For the text-containing cell, return its midpoint in [x, y] coordinate format. 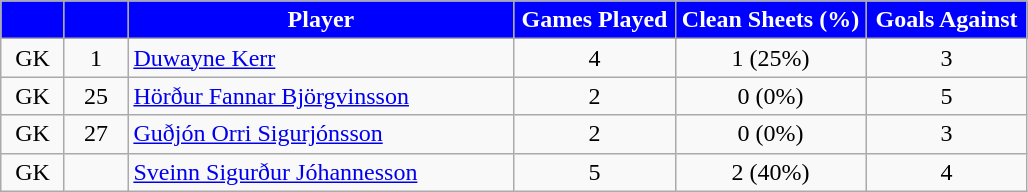
Sveinn Sigurður Jóhannesson [321, 172]
1 (25%) [770, 58]
27 [96, 134]
Duwayne Kerr [321, 58]
1 [96, 58]
Player [321, 20]
25 [96, 96]
Clean Sheets (%) [770, 20]
Guðjón Orri Sigurjónsson [321, 134]
Goals Against [946, 20]
2 (40%) [770, 172]
Games Played [594, 20]
Hörður Fannar Björgvinsson [321, 96]
